Provide the [x, y] coordinate of the cell's center where the given text is located.  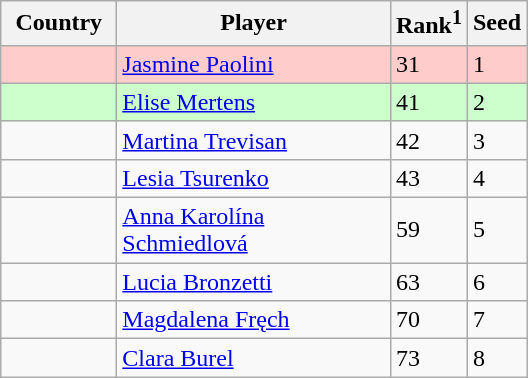
43 [428, 178]
1 [496, 64]
Seed [496, 24]
7 [496, 320]
59 [428, 230]
Rank1 [428, 24]
Anna Karolína Schmiedlová [254, 230]
41 [428, 102]
5 [496, 230]
4 [496, 178]
2 [496, 102]
8 [496, 358]
70 [428, 320]
Elise Mertens [254, 102]
Jasmine Paolini [254, 64]
6 [496, 282]
Country [59, 24]
Martina Trevisan [254, 140]
31 [428, 64]
Lesia Tsurenko [254, 178]
Lucia Bronzetti [254, 282]
Clara Burel [254, 358]
73 [428, 358]
Player [254, 24]
42 [428, 140]
3 [496, 140]
Magdalena Fręch [254, 320]
63 [428, 282]
